Find where the given text appears and provide that cell's center as (X, Y) coordinate. 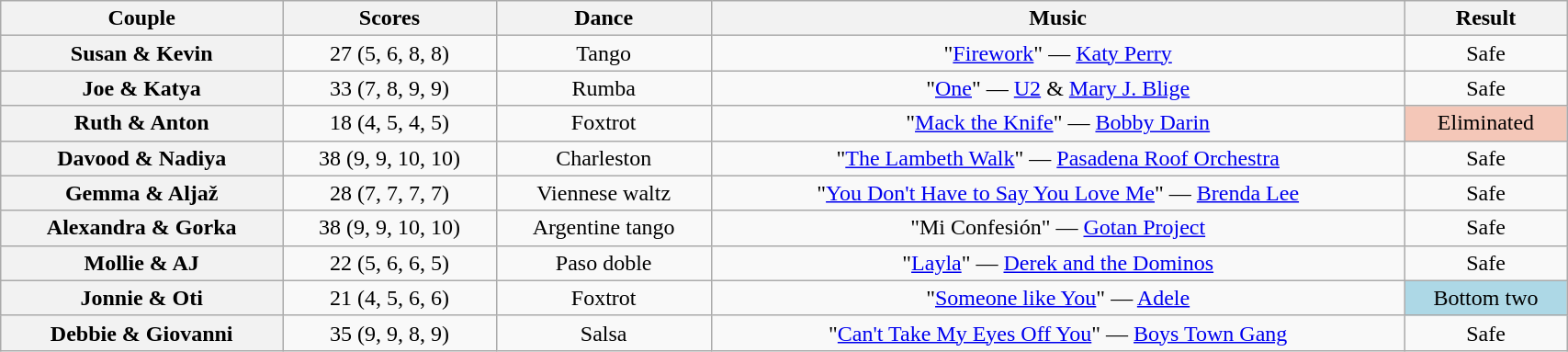
"Mi Confesión" — Gotan Project (1058, 228)
Music (1058, 18)
Davood & Nadiya (141, 158)
Ruth & Anton (141, 123)
Couple (141, 18)
Mollie & AJ (141, 263)
Bottom two (1485, 298)
Tango (604, 53)
Result (1485, 18)
"The Lambeth Walk" — Pasadena Roof Orchestra (1058, 158)
Susan & Kevin (141, 53)
Gemma & Aljaž (141, 193)
35 (9, 9, 8, 9) (389, 333)
33 (7, 8, 9, 9) (389, 88)
Viennese waltz (604, 193)
Salsa (604, 333)
Argentine tango (604, 228)
Debbie & Giovanni (141, 333)
Eliminated (1485, 123)
28 (7, 7, 7, 7) (389, 193)
Dance (604, 18)
Joe & Katya (141, 88)
Rumba (604, 88)
"You Don't Have to Say You Love Me" — Brenda Lee (1058, 193)
21 (4, 5, 6, 6) (389, 298)
22 (5, 6, 6, 5) (389, 263)
Jonnie & Oti (141, 298)
"Layla" — Derek and the Dominos (1058, 263)
"Someone like You" — Adele (1058, 298)
Scores (389, 18)
Alexandra & Gorka (141, 228)
"One" — U2 & Mary J. Blige (1058, 88)
Charleston (604, 158)
"Firework" — Katy Perry (1058, 53)
"Can't Take My Eyes Off You" — Boys Town Gang (1058, 333)
27 (5, 6, 8, 8) (389, 53)
18 (4, 5, 4, 5) (389, 123)
"Mack the Knife" — Bobby Darin (1058, 123)
Paso doble (604, 263)
